Find where the given text appears and provide that cell's center as (x, y) coordinate. 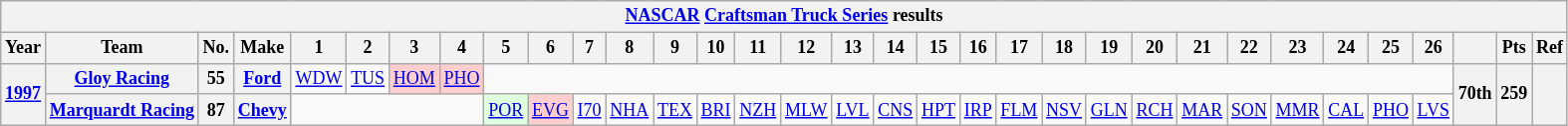
22 (1249, 48)
16 (978, 48)
NASCAR Craftsman Truck Series results (785, 16)
2 (369, 48)
20 (1155, 48)
23 (1297, 48)
EVG (551, 110)
70th (1474, 94)
IRP (978, 110)
21 (1202, 48)
CAL (1347, 110)
26 (1433, 48)
GLN (1109, 110)
18 (1064, 48)
Make (262, 48)
55 (215, 78)
MAR (1202, 110)
No. (215, 48)
25 (1391, 48)
Ref (1550, 48)
9 (675, 48)
24 (1347, 48)
HOM (414, 78)
Gloy Racing (122, 78)
MMR (1297, 110)
87 (215, 110)
FLM (1019, 110)
NHA (630, 110)
1 (319, 48)
Marquardt Racing (122, 110)
Year (24, 48)
259 (1514, 94)
3 (414, 48)
6 (551, 48)
8 (630, 48)
LVS (1433, 110)
HPT (938, 110)
Team (122, 48)
Pts (1514, 48)
RCH (1155, 110)
Ford (262, 78)
7 (590, 48)
LVL (853, 110)
11 (758, 48)
14 (896, 48)
WDW (319, 78)
15 (938, 48)
1997 (24, 94)
NZH (758, 110)
10 (715, 48)
5 (506, 48)
17 (1019, 48)
CNS (896, 110)
I70 (590, 110)
TEX (675, 110)
MLW (807, 110)
19 (1109, 48)
4 (462, 48)
SON (1249, 110)
NSV (1064, 110)
POR (506, 110)
12 (807, 48)
BRI (715, 110)
Chevy (262, 110)
13 (853, 48)
TUS (369, 78)
